Scan for the cell matching the given text and deliver its (x, y) coordinate at center. 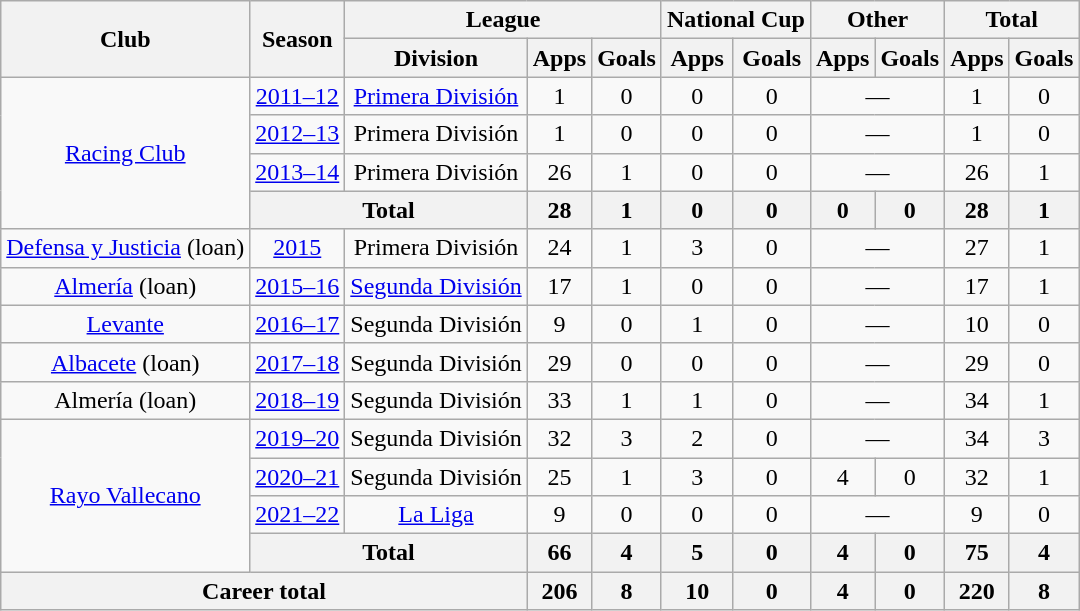
24 (559, 248)
Defensa y Justicia (loan) (126, 248)
66 (559, 553)
Racing Club (126, 153)
League (504, 20)
2011–12 (298, 96)
220 (977, 591)
2013–14 (298, 172)
Career total (264, 591)
33 (559, 400)
27 (977, 248)
2017–18 (298, 362)
2019–20 (298, 438)
2018–19 (298, 400)
2015–16 (298, 286)
25 (559, 477)
Club (126, 39)
206 (559, 591)
5 (697, 553)
La Liga (436, 515)
Levante (126, 324)
Albacete (loan) (126, 362)
Division (436, 58)
National Cup (736, 20)
2 (697, 438)
2015 (298, 248)
Other (877, 20)
2021–22 (298, 515)
75 (977, 553)
Rayo Vallecano (126, 495)
Season (298, 39)
2012–13 (298, 134)
2020–21 (298, 477)
2016–17 (298, 324)
